Extract the [X, Y] coordinate from the center of the cell holding the provided text.  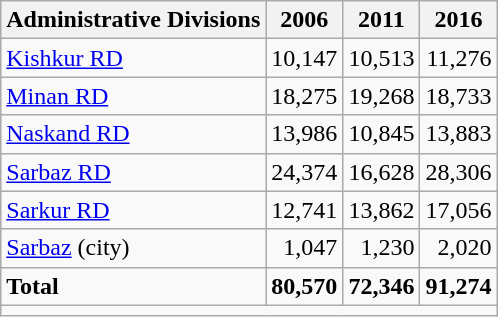
11,276 [458, 58]
13,862 [382, 210]
Sarkur RD [134, 210]
Sarbaz (city) [134, 248]
1,047 [304, 248]
1,230 [382, 248]
12,741 [304, 210]
2011 [382, 20]
Naskand RD [134, 134]
19,268 [382, 96]
72,346 [382, 286]
2016 [458, 20]
18,275 [304, 96]
13,986 [304, 134]
2006 [304, 20]
80,570 [304, 286]
Minan RD [134, 96]
13,883 [458, 134]
2,020 [458, 248]
10,513 [382, 58]
Kishkur RD [134, 58]
24,374 [304, 172]
Sarbaz RD [134, 172]
17,056 [458, 210]
10,845 [382, 134]
18,733 [458, 96]
28,306 [458, 172]
10,147 [304, 58]
91,274 [458, 286]
Administrative Divisions [134, 20]
16,628 [382, 172]
Total [134, 286]
